Identify which cell holds the provided text, then report its [X, Y] central coordinate. 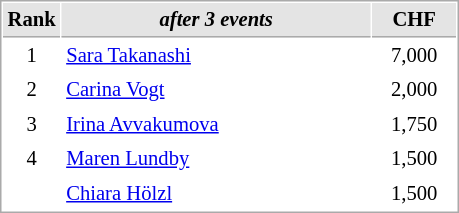
Sara Takanashi [216, 56]
1 [32, 56]
Irina Avvakumova [216, 124]
Chiara Hölzl [216, 194]
Rank [32, 20]
1,750 [414, 124]
3 [32, 124]
2 [32, 90]
2,000 [414, 90]
Maren Lundby [216, 158]
4 [32, 158]
after 3 events [216, 20]
Carina Vogt [216, 90]
CHF [414, 20]
7,000 [414, 56]
